Return the [x, y] coordinate for the center point of the cell that contains the specified text.  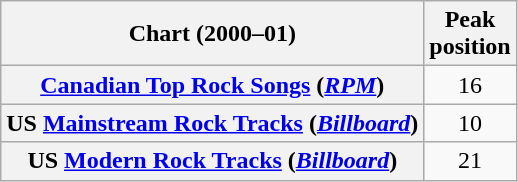
16 [470, 85]
Chart (2000–01) [212, 34]
Peakposition [470, 34]
US Mainstream Rock Tracks (Billboard) [212, 123]
US Modern Rock Tracks (Billboard) [212, 161]
Canadian Top Rock Songs (RPM) [212, 85]
21 [470, 161]
10 [470, 123]
